Search for the cell housing the specified text and yield its (x, y) center coordinate. 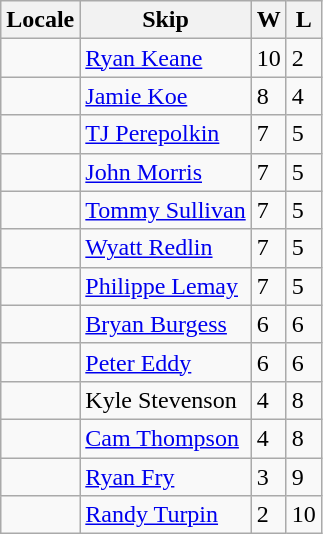
Kyle Stevenson (166, 400)
Jamie Koe (166, 96)
Cam Thompson (166, 438)
Tommy Sullivan (166, 210)
Skip (166, 20)
L (304, 20)
9 (304, 477)
3 (268, 477)
Randy Turpin (166, 515)
Ryan Keane (166, 58)
John Morris (166, 172)
Bryan Burgess (166, 324)
Ryan Fry (166, 477)
Peter Eddy (166, 362)
Philippe Lemay (166, 286)
TJ Perepolkin (166, 134)
Wyatt Redlin (166, 248)
Locale (40, 20)
W (268, 20)
